Pinpoint the cell where the given text exists, returning its (X, Y) midpoint coordinate. 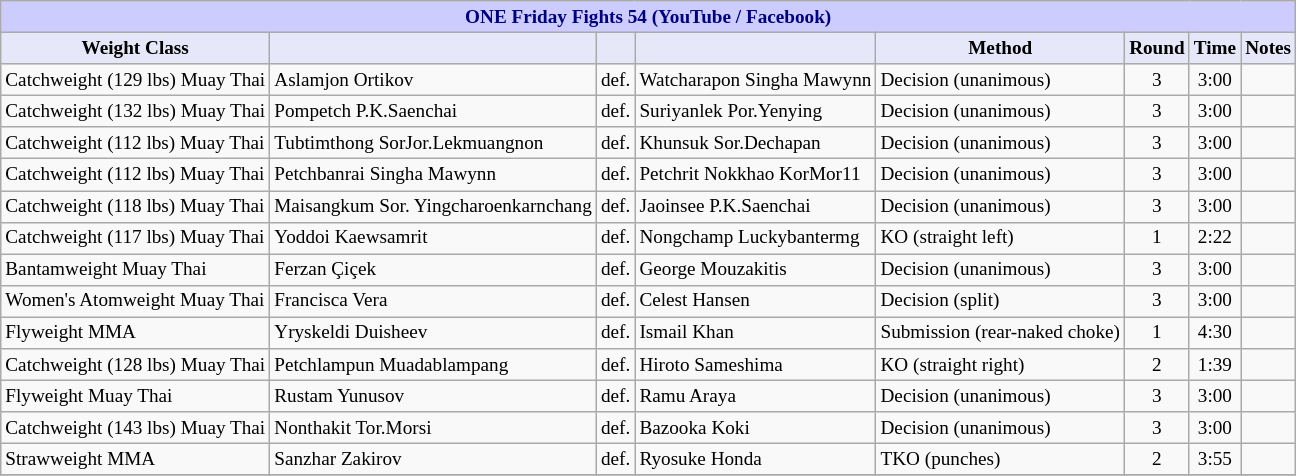
Pompetch P.K.Saenchai (434, 111)
Strawweight MMA (136, 460)
Francisca Vera (434, 301)
Decision (split) (1000, 301)
Catchweight (128 lbs) Muay Thai (136, 365)
Flyweight Muay Thai (136, 396)
2:22 (1214, 238)
Suriyanlek Por.Yenying (756, 111)
Submission (rear-naked choke) (1000, 333)
Khunsuk Sor.Dechapan (756, 143)
Sanzhar Zakirov (434, 460)
Nonthakit Tor.Morsi (434, 428)
Jaoinsee P.K.Saenchai (756, 206)
Women's Atomweight Muay Thai (136, 301)
Ismail Khan (756, 333)
Catchweight (117 lbs) Muay Thai (136, 238)
Yoddoi Kaewsamrit (434, 238)
Petchrit Nokkhao KorMor11 (756, 175)
KO (straight left) (1000, 238)
Weight Class (136, 48)
Watcharapon Singha Mawynn (756, 80)
Hiroto Sameshima (756, 365)
Celest Hansen (756, 301)
Notes (1268, 48)
ONE Friday Fights 54 (YouTube / Facebook) (648, 17)
Bazooka Koki (756, 428)
Flyweight MMA (136, 333)
Maisangkum Sor. Yingcharoenkarnchang (434, 206)
Bantamweight Muay Thai (136, 270)
Catchweight (129 lbs) Muay Thai (136, 80)
Method (1000, 48)
Yryskeldi Duisheev (434, 333)
Round (1158, 48)
Ryosuke Honda (756, 460)
Rustam Yunusov (434, 396)
Catchweight (132 lbs) Muay Thai (136, 111)
Ferzan Çiçek (434, 270)
Petchlampun Muadablampang (434, 365)
Aslamjon Ortikov (434, 80)
Nongchamp Luckybantermg (756, 238)
Time (1214, 48)
KO (straight right) (1000, 365)
TKO (punches) (1000, 460)
1:39 (1214, 365)
Petchbanrai Singha Mawynn (434, 175)
Catchweight (118 lbs) Muay Thai (136, 206)
Catchweight (143 lbs) Muay Thai (136, 428)
3:55 (1214, 460)
Ramu Araya (756, 396)
Tubtimthong SorJor.Lekmuangnon (434, 143)
4:30 (1214, 333)
George Mouzakitis (756, 270)
